Return the (X, Y) coordinate for the center point of the cell that contains the specified text.  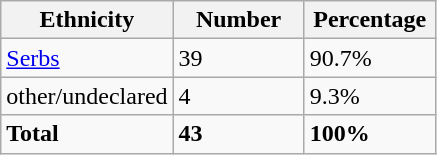
39 (238, 58)
100% (370, 134)
Ethnicity (87, 20)
Serbs (87, 58)
4 (238, 96)
43 (238, 134)
9.3% (370, 96)
Number (238, 20)
Percentage (370, 20)
other/undeclared (87, 96)
Total (87, 134)
90.7% (370, 58)
